Output the (X, Y) coordinate of the center of the cell containing the given text.  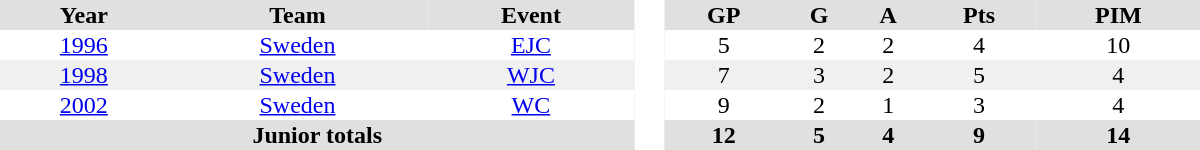
WJC (530, 75)
10 (1118, 45)
WC (530, 105)
Pts (980, 15)
1996 (84, 45)
Junior totals (317, 135)
7 (724, 75)
Team (298, 15)
A (888, 15)
G (818, 15)
14 (1118, 135)
PIM (1118, 15)
Year (84, 15)
12 (724, 135)
1 (888, 105)
GP (724, 15)
2002 (84, 105)
EJC (530, 45)
1998 (84, 75)
Event (530, 15)
